Find where the given text appears and provide that cell's center as (X, Y) coordinate. 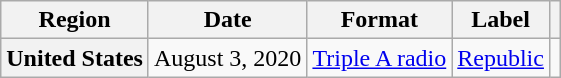
Triple A radio (380, 58)
Date (227, 20)
United States (75, 58)
August 3, 2020 (227, 58)
Region (75, 20)
Format (380, 20)
Label (501, 20)
Republic (501, 58)
